Provide the (X, Y) coordinate of the cell's center where the given text is located.  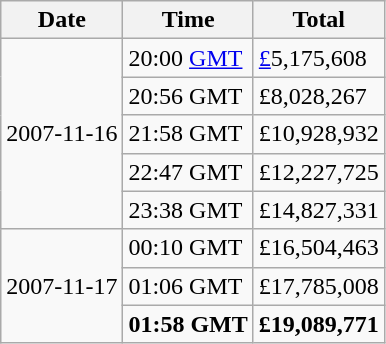
00:10 GMT (188, 248)
01:06 GMT (188, 286)
£17,785,008 (318, 286)
£14,827,331 (318, 210)
22:47 GMT (188, 172)
2007-11-17 (62, 286)
23:38 GMT (188, 210)
20:00 GMT (188, 58)
£12,227,725 (318, 172)
21:58 GMT (188, 134)
2007-11-16 (62, 134)
01:58 GMT (188, 324)
£10,928,932 (318, 134)
Total (318, 20)
Date (62, 20)
£5,175,608 (318, 58)
£19,089,771 (318, 324)
£16,504,463 (318, 248)
Time (188, 20)
£8,028,267 (318, 96)
20:56 GMT (188, 96)
